Extract the [x, y] coordinate from the center of the cell holding the provided text.  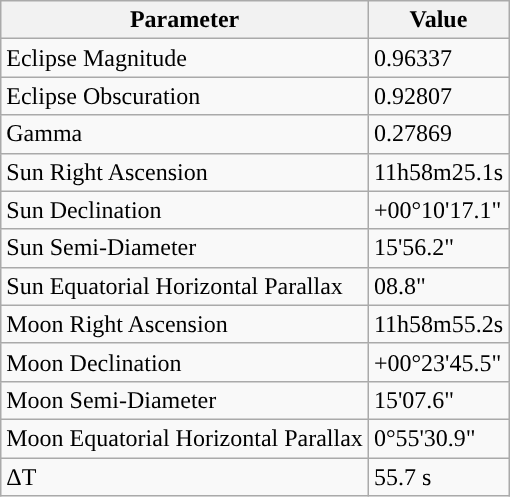
Gamma [185, 134]
Eclipse Magnitude [185, 58]
Sun Declination [185, 210]
15'56.2" [438, 248]
Moon Declination [185, 362]
ΔT [185, 477]
Moon Right Ascension [185, 324]
08.8" [438, 286]
Sun Semi-Diameter [185, 248]
0°55'30.9" [438, 438]
Sun Right Ascension [185, 172]
Value [438, 20]
+00°23'45.5" [438, 362]
11h58m55.2s [438, 324]
Eclipse Obscuration [185, 96]
+00°10'17.1" [438, 210]
11h58m25.1s [438, 172]
Moon Equatorial Horizontal Parallax [185, 438]
Sun Equatorial Horizontal Parallax [185, 286]
0.92807 [438, 96]
55.7 s [438, 477]
Moon Semi-Diameter [185, 400]
Parameter [185, 20]
0.96337 [438, 58]
15'07.6" [438, 400]
0.27869 [438, 134]
